Return (X, Y) of the center of cell containing provided text 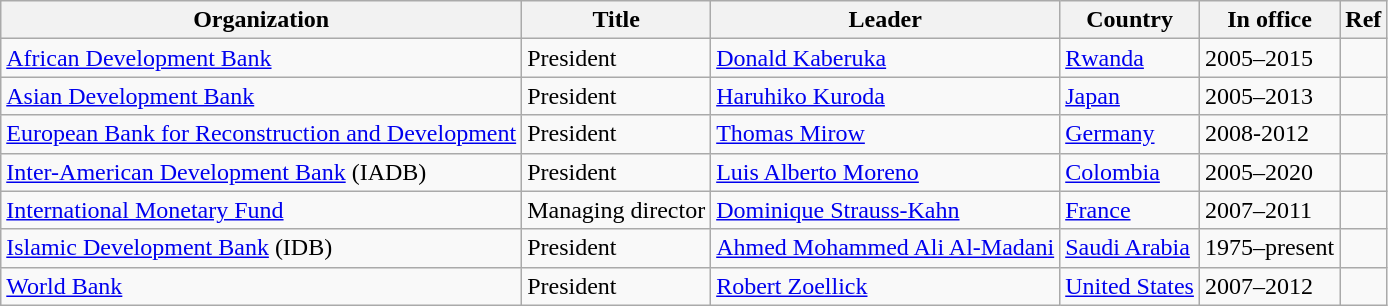
Saudi Arabia (1130, 248)
Country (1130, 20)
Title (616, 20)
France (1130, 210)
Dominique Strauss-Kahn (886, 210)
World Bank (262, 286)
Thomas Mirow (886, 134)
2007–2011 (1269, 210)
2005–2013 (1269, 96)
Colombia (1130, 172)
Asian Development Bank (262, 96)
Islamic Development Bank (IDB) (262, 248)
Donald Kaberuka (886, 58)
Managing director (616, 210)
Inter-American Development Bank (IADB) (262, 172)
United States (1130, 286)
International Monetary Fund (262, 210)
African Development Bank (262, 58)
In office (1269, 20)
Robert Zoellick (886, 286)
Ahmed Mohammed Ali Al-Madani (886, 248)
Leader (886, 20)
1975–present (1269, 248)
Germany (1130, 134)
2005–2015 (1269, 58)
2007–2012 (1269, 286)
Rwanda (1130, 58)
2005–2020 (1269, 172)
Ref (1364, 20)
Haruhiko Kuroda (886, 96)
2008-2012 (1269, 134)
Organization (262, 20)
European Bank for Reconstruction and Development (262, 134)
Japan (1130, 96)
Luis Alberto Moreno (886, 172)
